From the cell containing the given text, extract its center point as [x, y] coordinate. 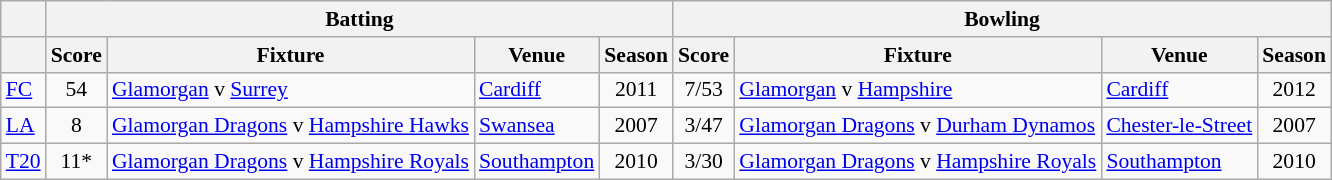
Swansea [536, 126]
Batting [360, 19]
Glamorgan Dragons v Hampshire Hawks [290, 126]
LA [24, 126]
2012 [1294, 90]
Glamorgan Dragons v Durham Dynamos [918, 126]
3/30 [704, 162]
7/53 [704, 90]
Bowling [1002, 19]
3/47 [704, 126]
T20 [24, 162]
Chester-le-Street [1179, 126]
54 [76, 90]
2011 [636, 90]
8 [76, 126]
11* [76, 162]
Glamorgan v Hampshire [918, 90]
Glamorgan v Surrey [290, 90]
FC [24, 90]
